Pinpoint the cell where the given text exists, returning its [X, Y] midpoint coordinate. 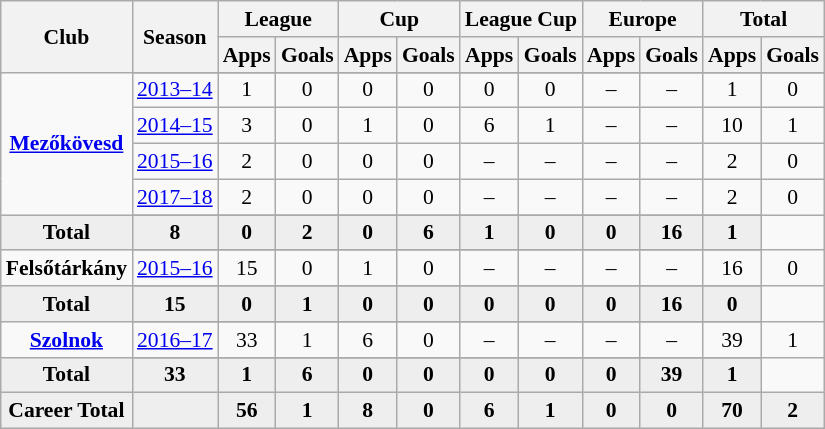
70 [732, 411]
Season [175, 36]
Career Total [66, 411]
2016–17 [175, 340]
10 [732, 126]
Cup [400, 19]
56 [247, 411]
3 [247, 126]
Szolnok [66, 340]
Mezőkövesd [66, 143]
2013–14 [175, 90]
2014–15 [175, 126]
Europe [642, 19]
2017–18 [175, 197]
Club [66, 36]
League Cup [521, 19]
League [278, 19]
Felsőtárkány [66, 269]
